Capture the cell that displays the provided text and extract its [x, y] central coordinate. 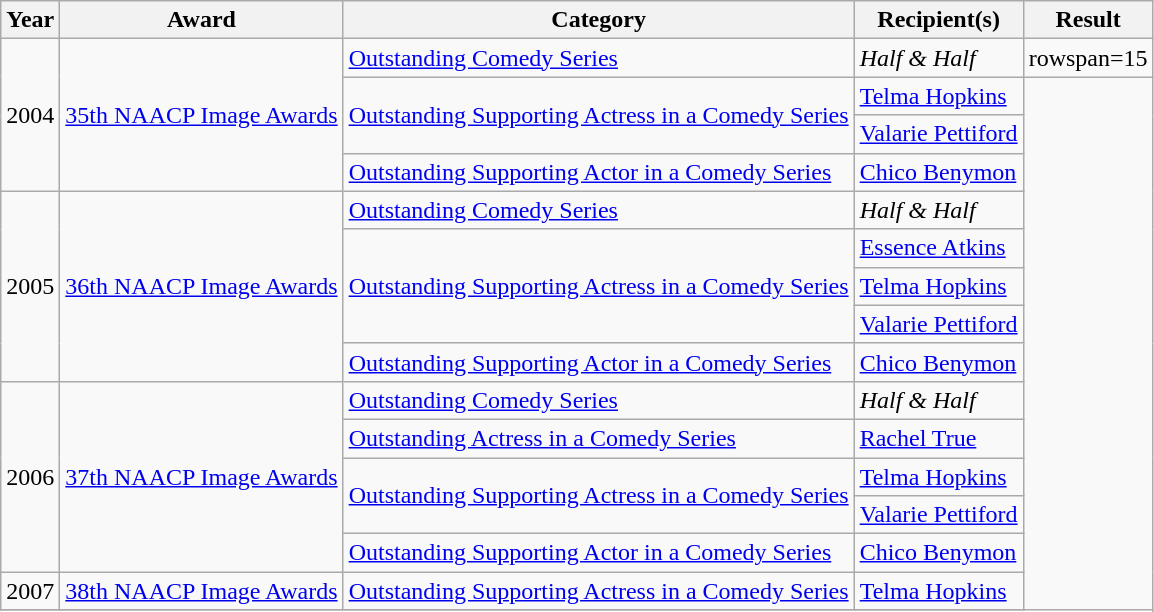
rowspan=15 [1088, 58]
2004 [30, 115]
Essence Atkins [938, 248]
2007 [30, 591]
2006 [30, 476]
38th NAACP Image Awards [202, 591]
Result [1088, 20]
35th NAACP Image Awards [202, 115]
Year [30, 20]
Award [202, 20]
36th NAACP Image Awards [202, 286]
2005 [30, 286]
37th NAACP Image Awards [202, 476]
Rachel True [938, 438]
Category [598, 20]
Recipient(s) [938, 20]
Outstanding Actress in a Comedy Series [598, 438]
